Return the (X, Y) coordinate for the center point of the cell that contains the specified text.  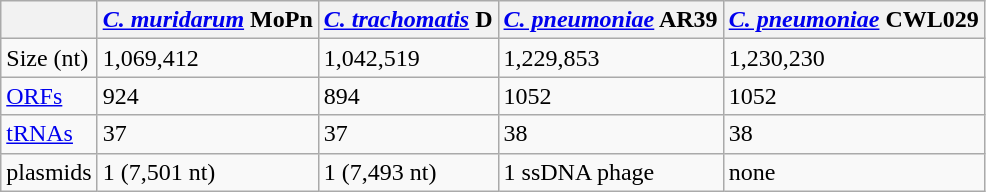
C. pneumoniae CWL029 (854, 20)
1,042,519 (408, 58)
1,229,853 (610, 58)
Size (nt) (49, 58)
924 (208, 96)
plasmids (49, 172)
tRNAs (49, 134)
C. trachomatis D (408, 20)
1 ssDNA phage (610, 172)
1 (7,493 nt) (408, 172)
ORFs (49, 96)
1,230,230 (854, 58)
1 (7,501 nt) (208, 172)
C. pneumoniae AR39 (610, 20)
none (854, 172)
894 (408, 96)
C. muridarum MoPn (208, 20)
1,069,412 (208, 58)
